Determine the (x, y) coordinate at the center of the cell enclosing the given text.  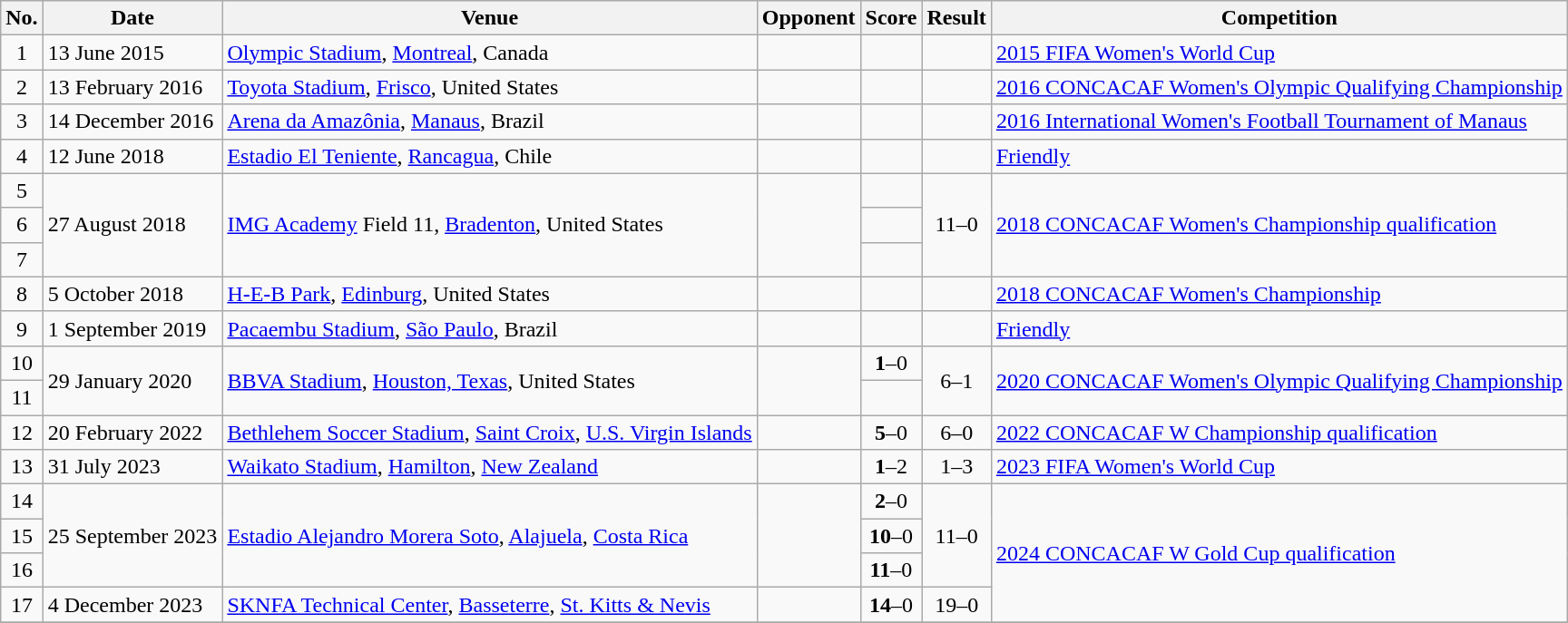
13 February 2016 (132, 87)
2016 CONCACAF Women's Olympic Qualifying Championship (1279, 87)
10–0 (891, 536)
1–2 (891, 467)
13 June 2015 (132, 53)
2 (22, 87)
4 December 2023 (132, 605)
BBVA Stadium, Houston, Texas, United States (490, 380)
14 (22, 501)
Olympic Stadium, Montreal, Canada (490, 53)
Arena da Amazônia, Manaus, Brazil (490, 122)
1 September 2019 (132, 328)
Competition (1279, 18)
27 August 2018 (132, 225)
12 June 2018 (132, 156)
Toyota Stadium, Frisco, United States (490, 87)
1–0 (891, 363)
5–0 (891, 433)
6–1 (956, 380)
15 (22, 536)
Estadio Alejandro Morera Soto, Alajuela, Costa Rica (490, 536)
2024 CONCACAF W Gold Cup qualification (1279, 553)
2–0 (891, 501)
19–0 (956, 605)
Venue (490, 18)
2016 International Women's Football Tournament of Manaus (1279, 122)
2018 CONCACAF Women's Championship (1279, 294)
2023 FIFA Women's World Cup (1279, 467)
9 (22, 328)
SKNFA Technical Center, Basseterre, St. Kitts & Nevis (490, 605)
6–0 (956, 433)
Waikato Stadium, Hamilton, New Zealand (490, 467)
Bethlehem Soccer Stadium, Saint Croix, U.S. Virgin Islands (490, 433)
12 (22, 433)
17 (22, 605)
Opponent (808, 18)
Date (132, 18)
11 (22, 397)
Pacaembu Stadium, São Paulo, Brazil (490, 328)
4 (22, 156)
Result (956, 18)
6 (22, 225)
14 December 2016 (132, 122)
2018 CONCACAF Women's Championship qualification (1279, 225)
Estadio El Teniente, Rancagua, Chile (490, 156)
3 (22, 122)
5 (22, 190)
20 February 2022 (132, 433)
13 (22, 467)
25 September 2023 (132, 536)
2015 FIFA Women's World Cup (1279, 53)
2020 CONCACAF Women's Olympic Qualifying Championship (1279, 380)
Score (891, 18)
IMG Academy Field 11, Bradenton, United States (490, 225)
10 (22, 363)
5 October 2018 (132, 294)
H-E-B Park, Edinburg, United States (490, 294)
8 (22, 294)
29 January 2020 (132, 380)
31 July 2023 (132, 467)
1–3 (956, 467)
1 (22, 53)
No. (22, 18)
2022 CONCACAF W Championship qualification (1279, 433)
14–0 (891, 605)
7 (22, 259)
16 (22, 570)
